Identify which cell holds the provided text, then report its (X, Y) central coordinate. 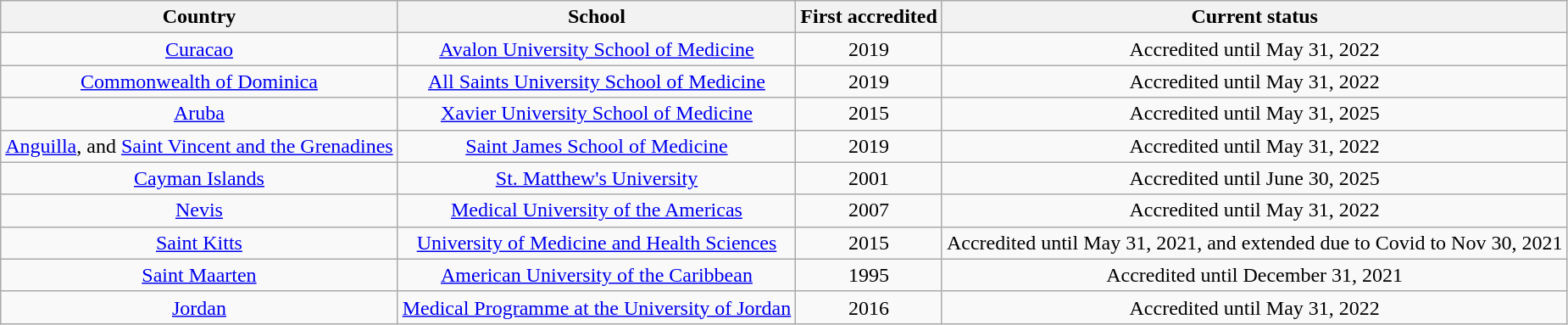
Anguilla, and Saint Vincent and the Grenadines (199, 146)
Nevis (199, 210)
School (597, 17)
Medical University of the Americas (597, 210)
2001 (870, 178)
Avalon University School of Medicine (597, 49)
All Saints University School of Medicine (597, 81)
First accredited (870, 17)
Saint Kitts (199, 243)
Commonwealth of Dominica (199, 81)
Current status (1254, 17)
American University of the Caribbean (597, 275)
St. Matthew's University (597, 178)
Medical Programme at the University of Jordan (597, 307)
Accredited until December 31, 2021 (1254, 275)
Accredited until May 31, 2025 (1254, 114)
Country (199, 17)
Accredited until June 30, 2025 (1254, 178)
2007 (870, 210)
Xavier University School of Medicine (597, 114)
Saint Maarten (199, 275)
1995 (870, 275)
Jordan (199, 307)
Accredited until May 31, 2021, and extended due to Covid to Nov 30, 2021 (1254, 243)
Cayman Islands (199, 178)
2016 (870, 307)
Curacao (199, 49)
Aruba (199, 114)
University of Medicine and Health Sciences (597, 243)
Saint James School of Medicine (597, 146)
